Return the [X, Y] coordinate for the center point of the cell that contains the specified text.  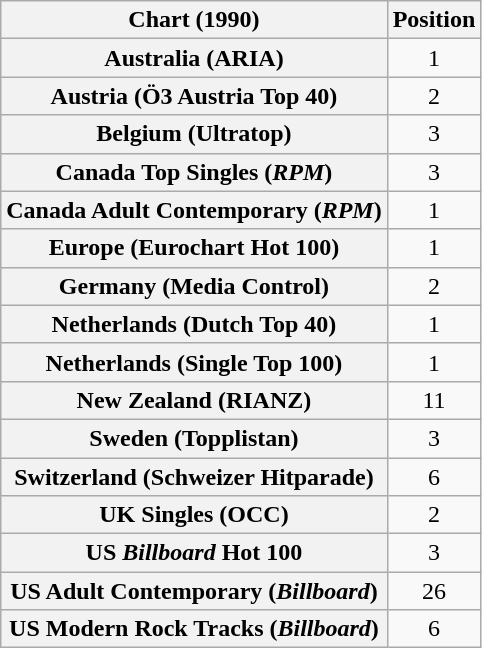
11 [434, 400]
New Zealand (RIANZ) [194, 400]
Position [434, 20]
Canada Adult Contemporary (RPM) [194, 210]
Chart (1990) [194, 20]
Canada Top Singles (RPM) [194, 172]
Europe (Eurochart Hot 100) [194, 248]
26 [434, 591]
Belgium (Ultratop) [194, 134]
Netherlands (Single Top 100) [194, 362]
Germany (Media Control) [194, 286]
Netherlands (Dutch Top 40) [194, 324]
Australia (ARIA) [194, 58]
Switzerland (Schweizer Hitparade) [194, 477]
UK Singles (OCC) [194, 515]
US Billboard Hot 100 [194, 553]
Austria (Ö3 Austria Top 40) [194, 96]
US Adult Contemporary (Billboard) [194, 591]
Sweden (Topplistan) [194, 438]
US Modern Rock Tracks (Billboard) [194, 629]
